For the text-containing cell, return its midpoint in (x, y) coordinate format. 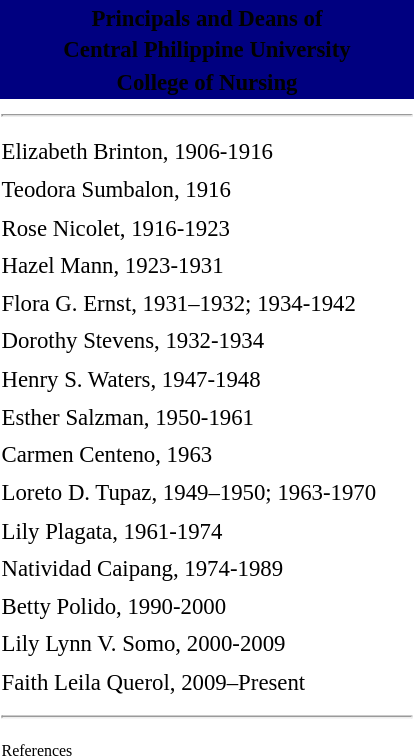
Natividad Caipang, 1974-1989 (204, 568)
Henry S. Waters, 1947-1948 (204, 378)
Hazel Mann, 1923-1931 (204, 264)
Esther Salzman, 1950-1961 (204, 416)
Lily Lynn V. Somo, 2000-2009 (204, 644)
Dorothy Stevens, 1932-1934 (204, 340)
Teodora Sumbalon, 1916 (204, 188)
Carmen Centeno, 1963 (204, 454)
Elizabeth Brinton, 1906-1916 (204, 150)
Loreto D. Tupaz, 1949–1950; 1963-1970 (204, 492)
Lily Plagata, 1961-1974 (204, 530)
Principals and Deans ofCentral Philippine University College of Nursing (207, 50)
Flora G. Ernst, 1931–1932; 1934-1942 (204, 302)
Faith Leila Querol, 2009–Present (204, 682)
Rose Nicolet, 1916-1923 (204, 226)
Betty Polido, 1990-2000 (204, 606)
